Search for the cell housing the specified text and yield its (x, y) center coordinate. 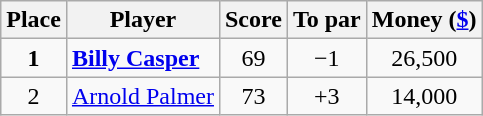
Place (34, 20)
Billy Casper (142, 58)
14,000 (424, 96)
69 (253, 58)
Player (142, 20)
Score (253, 20)
1 (34, 58)
Money ($) (424, 20)
26,500 (424, 58)
Arnold Palmer (142, 96)
2 (34, 96)
−1 (326, 58)
73 (253, 96)
To par (326, 20)
+3 (326, 96)
